Extract the [x, y] coordinate from the center of the cell holding the provided text.  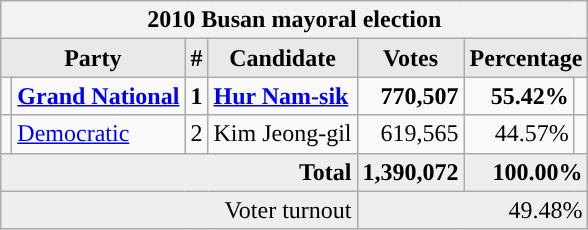
1,390,072 [410, 172]
Democratic [98, 134]
Candidate [282, 58]
# [196, 58]
2 [196, 134]
44.57% [519, 134]
Votes [410, 58]
Percentage [526, 58]
Voter turnout [179, 210]
1 [196, 96]
Party [93, 58]
49.48% [472, 210]
Total [179, 172]
619,565 [410, 134]
55.42% [519, 96]
100.00% [526, 172]
Kim Jeong-gil [282, 134]
2010 Busan mayoral election [294, 20]
Hur Nam-sik [282, 96]
Grand National [98, 96]
770,507 [410, 96]
